Provide the [x, y] coordinate of the cell's center where the given text is located.  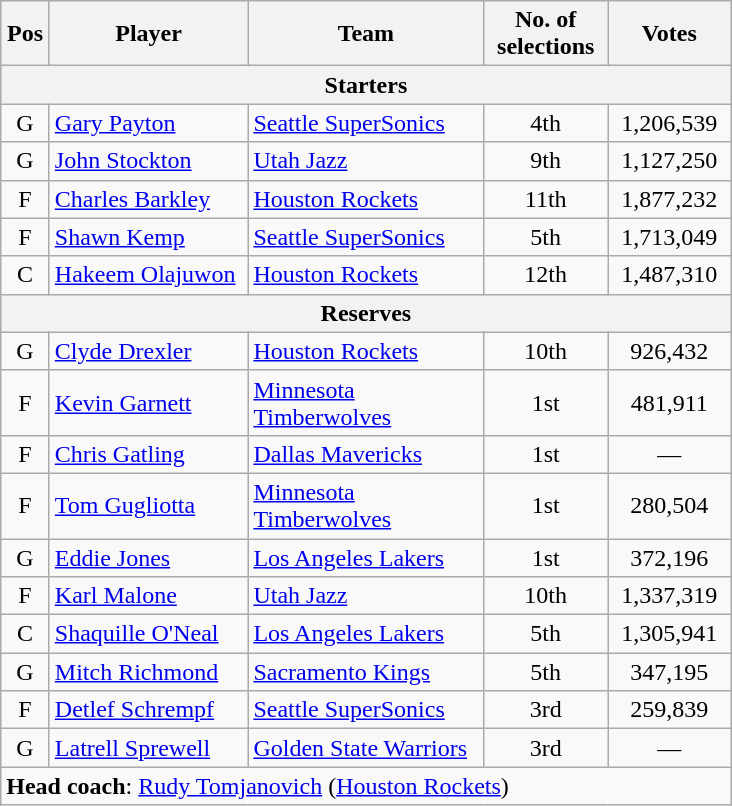
12th [546, 275]
Mitch Richmond [148, 672]
John Stockton [148, 161]
Shaquille O'Neal [148, 634]
Player [148, 34]
Gary Payton [148, 123]
1,206,539 [670, 123]
259,839 [670, 710]
Tom Gugliotta [148, 506]
Detlef Schrempf [148, 710]
Latrell Sprewell [148, 748]
1,487,310 [670, 275]
Dallas Mavericks [366, 454]
Shawn Kemp [148, 237]
280,504 [670, 506]
1,877,232 [670, 199]
1,337,319 [670, 596]
372,196 [670, 557]
Pos [26, 34]
1,713,049 [670, 237]
Karl Malone [148, 596]
Kevin Garnett [148, 402]
481,911 [670, 402]
Votes [670, 34]
No. of selections [546, 34]
Team [366, 34]
Starters [366, 85]
4th [546, 123]
1,305,941 [670, 634]
Clyde Drexler [148, 351]
Charles Barkley [148, 199]
9th [546, 161]
Golden State Warriors [366, 748]
Sacramento Kings [366, 672]
926,432 [670, 351]
11th [546, 199]
Head coach: Rudy Tomjanovich (Houston Rockets) [366, 786]
Eddie Jones [148, 557]
Hakeem Olajuwon [148, 275]
Reserves [366, 313]
1,127,250 [670, 161]
Chris Gatling [148, 454]
347,195 [670, 672]
